Detect which cell encompasses the target text, then output its (X, Y) center coordinate. 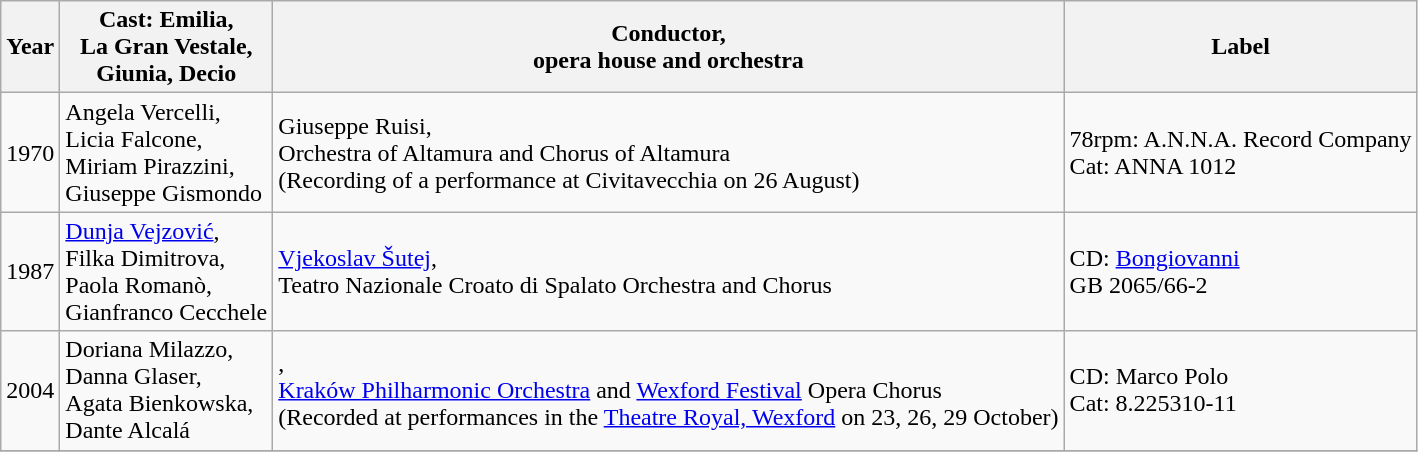
Conductor,opera house and orchestra (668, 47)
78rpm: A.N.N.A. Record CompanyCat: ANNA 1012 (1240, 152)
Vjekoslav Šutej,Teatro Nazionale Croato di Spalato Orchestra and Chorus (668, 272)
Cast: Emilia,La Gran Vestale, Giunia, Decio (166, 47)
Label (1240, 47)
Year (30, 47)
Giuseppe Ruisi,Orchestra of Altamura and Chorus of Altamura(Recording of a performance at Civitavecchia on 26 August) (668, 152)
1987 (30, 272)
,Kraków Philharmonic Orchestra and Wexford Festival Opera Chorus(Recorded at performances in the Theatre Royal, Wexford on 23, 26, 29 October) (668, 390)
Doriana Milazzo,Danna Glaser,Agata Bienkowska,Dante Alcalá (166, 390)
CD: Marco PoloCat: 8.225310-11 (1240, 390)
Angela Vercelli,Licia Falcone,Miriam Pirazzini,Giuseppe Gismondo (166, 152)
Dunja Vejzović,Filka Dimitrova,Paola Romanò,Gianfranco Cecchele (166, 272)
2004 (30, 390)
1970 (30, 152)
CD: BongiovanniGB 2065/66-2 (1240, 272)
